Provide the [X, Y] coordinate of the cell's center where the given text is located.  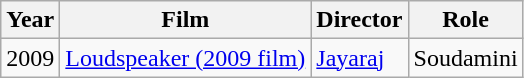
Role [466, 20]
Loudspeaker (2009 film) [186, 58]
2009 [30, 58]
Soudamini [466, 58]
Film [186, 20]
Jayaraj [360, 58]
Director [360, 20]
Year [30, 20]
